Capture the cell that displays the provided text and extract its (x, y) central coordinate. 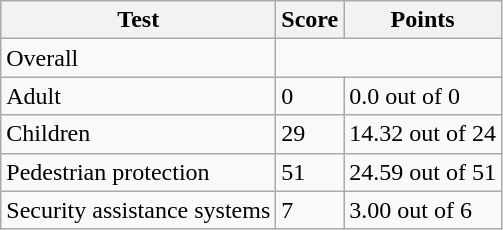
29 (310, 134)
0.0 out of 0 (423, 96)
Security assistance systems (138, 210)
24.59 out of 51 (423, 172)
Children (138, 134)
Score (310, 20)
Points (423, 20)
0 (310, 96)
7 (310, 210)
3.00 out of 6 (423, 210)
Pedestrian protection (138, 172)
51 (310, 172)
14.32 out of 24 (423, 134)
Test (138, 20)
Adult (138, 96)
Overall (138, 58)
